Scan for the cell matching the given text and deliver its (x, y) coordinate at center. 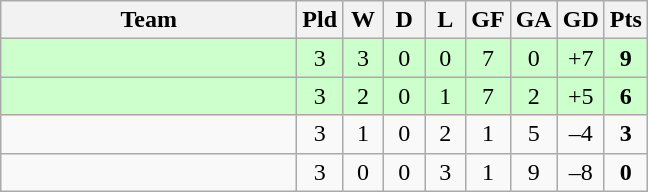
GF (488, 20)
Pld (320, 20)
5 (534, 134)
GA (534, 20)
GD (580, 20)
D (404, 20)
L (446, 20)
Team (149, 20)
6 (626, 96)
–4 (580, 134)
+5 (580, 96)
Pts (626, 20)
–8 (580, 172)
W (364, 20)
+7 (580, 58)
